For the text-containing cell, return its midpoint in (x, y) coordinate format. 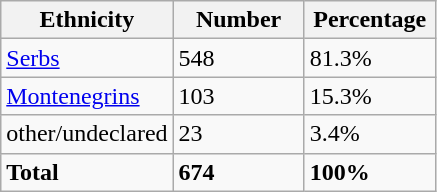
Serbs (87, 58)
100% (370, 172)
Percentage (370, 20)
81.3% (370, 58)
15.3% (370, 96)
103 (238, 96)
548 (238, 58)
Number (238, 20)
Total (87, 172)
23 (238, 134)
3.4% (370, 134)
674 (238, 172)
Montenegrins (87, 96)
Ethnicity (87, 20)
other/undeclared (87, 134)
